From the cell containing the given text, extract its center point as [X, Y] coordinate. 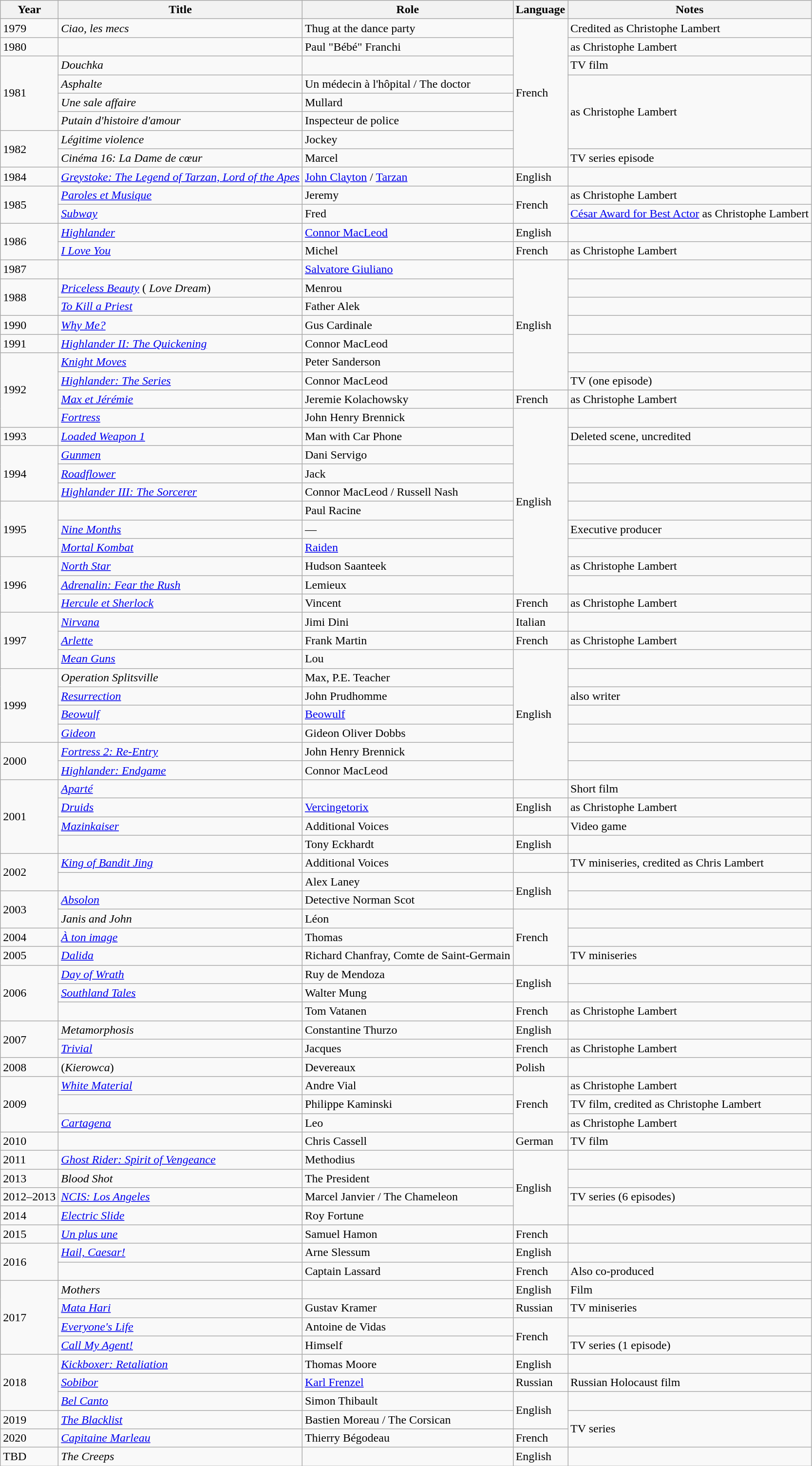
Roy Fortune [407, 1215]
Title [180, 10]
Mean Guns [180, 659]
Greystoke: The Legend of Tarzan, Lord of the Apes [180, 176]
2001 [29, 816]
Ciao, les mecs [180, 28]
Simon Thibault [407, 1401]
2003 [29, 909]
2018 [29, 1382]
Putain d'histoire d'amour [180, 121]
Short film [690, 789]
2011 [29, 1160]
White Material [180, 1085]
2019 [29, 1420]
Mata Hari [180, 1308]
1999 [29, 705]
Un médecin à l'hôpital / The doctor [407, 84]
Credited as Christophe Lambert [690, 28]
Karl Frenzel [407, 1382]
Devereaux [407, 1067]
2013 [29, 1178]
1993 [29, 436]
Highlander: Endgame [180, 770]
Paroles et Musique [180, 195]
1979 [29, 28]
Paul "Bébé" Franchi [407, 47]
TBD [29, 1457]
Une sale affaire [180, 102]
TV series (6 episodes) [690, 1197]
Capitaine Marleau [180, 1438]
Polish [540, 1067]
Executive producer [690, 529]
Deleted scene, uncredited [690, 436]
Operation Splitsville [180, 677]
2005 [29, 956]
Marcel [407, 158]
1985 [29, 204]
Mazinkaiser [180, 826]
Paul Racine [407, 510]
Captain Lassard [407, 1271]
1987 [29, 270]
Menrou [407, 288]
Connor MacLeod / Russell Nash [407, 492]
Russian Holocaust film [690, 1382]
Methodius [407, 1160]
Thug at the dance party [407, 28]
TV miniseries, credited as Chris Lambert [690, 863]
Leo [407, 1122]
Hudson Saanteek [407, 566]
2002 [29, 872]
Dani Servigo [407, 455]
Bastien Moreau / The Corsican [407, 1420]
Antoine de Vidas [407, 1327]
Cinéma 16: La Dame de cœur [180, 158]
Priceless Beauty ( Love Dream) [180, 288]
1984 [29, 176]
Richard Chanfray, Comte de Saint-Germain [407, 956]
Highlander II: The Quickening [180, 344]
John Prudhomme [407, 696]
The Blacklist [180, 1420]
Highlander III: The Sorcerer [180, 492]
2015 [29, 1234]
Subway [180, 213]
Cartagena [180, 1122]
Constantine Thurzo [407, 1030]
Lemieux [407, 585]
To Kill a Priest [180, 307]
1995 [29, 529]
Aparté [180, 789]
Fred [407, 213]
Andre Vial [407, 1085]
Druids [180, 807]
Philippe Kaminski [407, 1104]
2016 [29, 1262]
Jacques [407, 1048]
Jack [407, 473]
Bel Canto [180, 1401]
Inspecteur de police [407, 121]
Janis and John [180, 919]
Max et Jérémie [180, 399]
I Love You [180, 251]
Thomas Moore [407, 1364]
Year [29, 10]
Ruy de Mendoza [407, 974]
César Award for Best Actor as Christophe Lambert [690, 213]
1996 [29, 585]
Jimi Dini [407, 622]
Hail, Caesar! [180, 1253]
Légitime violence [180, 139]
TV (one episode) [690, 381]
Why Me? [180, 325]
1997 [29, 640]
Max, P.E. Teacher [407, 677]
Hercule et Sherlock [180, 603]
Fortress [180, 418]
also writer [690, 696]
John Clayton / Tarzan [407, 176]
Samuel Hamon [407, 1234]
TV series [690, 1429]
Loaded Weapon 1 [180, 436]
Thomas [407, 937]
Vincent [407, 603]
Italian [540, 622]
1992 [29, 390]
2007 [29, 1039]
2014 [29, 1215]
TV series episode [690, 158]
Dalida [180, 956]
Douchka [180, 65]
2006 [29, 993]
1991 [29, 344]
Trivial [180, 1048]
Video game [690, 826]
Mullard [407, 102]
1981 [29, 93]
Southland Tales [180, 993]
Jeremie Kolachowsky [407, 399]
Mothers [180, 1290]
Léon [407, 919]
Tony Eckhardt [407, 845]
Everyone's Life [180, 1327]
Ghost Rider: Spirit of Vengeance [180, 1160]
Un plus une [180, 1234]
Fortress 2: Re-Entry [180, 752]
Electric Slide [180, 1215]
Sobibor [180, 1382]
Man with Car Phone [407, 436]
Frank Martin [407, 640]
(Kierowca) [180, 1067]
Chris Cassell [407, 1141]
Lou [407, 659]
Highlander [180, 232]
Salvatore Giuliano [407, 270]
Arlette [180, 640]
Gideon [180, 733]
2009 [29, 1104]
The President [407, 1178]
Notes [690, 10]
Language [540, 10]
2008 [29, 1067]
Gideon Oliver Dobbs [407, 733]
— [407, 529]
Michel [407, 251]
Gunmen [180, 455]
Roadflower [180, 473]
2012–2013 [29, 1197]
1982 [29, 149]
Film [690, 1290]
Peter Sanderson [407, 362]
The Creeps [180, 1457]
Walter Mung [407, 993]
Marcel Janvier / The Chameleon [407, 1197]
Blood Shot [180, 1178]
Vercingetorix [407, 807]
TV series (1 episode) [690, 1345]
Absolon [180, 900]
2000 [29, 761]
2017 [29, 1317]
Also co-produced [690, 1271]
North Star [180, 566]
King of Bandit Jing [180, 863]
Arne Slessum [407, 1253]
Highlander: The Series [180, 381]
2020 [29, 1438]
Asphalte [180, 84]
À ton image [180, 937]
Raiden [407, 548]
Nine Months [180, 529]
Gustav Kramer [407, 1308]
Himself [407, 1345]
1986 [29, 242]
TV film, credited as Christophe Lambert [690, 1104]
Knight Moves [180, 362]
1988 [29, 297]
Mortal Kombat [180, 548]
Nirvana [180, 622]
German [540, 1141]
1980 [29, 47]
Jeremy [407, 195]
Day of Wrath [180, 974]
1994 [29, 473]
Alex Laney [407, 882]
Call My Agent! [180, 1345]
Tom Vatanen [407, 1011]
Metamorphosis [180, 1030]
2010 [29, 1141]
Adrenalin: Fear the Rush [180, 585]
Father Alek [407, 307]
2004 [29, 937]
Role [407, 10]
Gus Cardinale [407, 325]
Thierry Bégodeau [407, 1438]
Jockey [407, 139]
NCIS: Los Angeles [180, 1197]
Detective Norman Scot [407, 900]
1990 [29, 325]
Kickboxer: Retaliation [180, 1364]
Resurrection [180, 696]
